Output the (X, Y) coordinate of the center of the cell containing the given text.  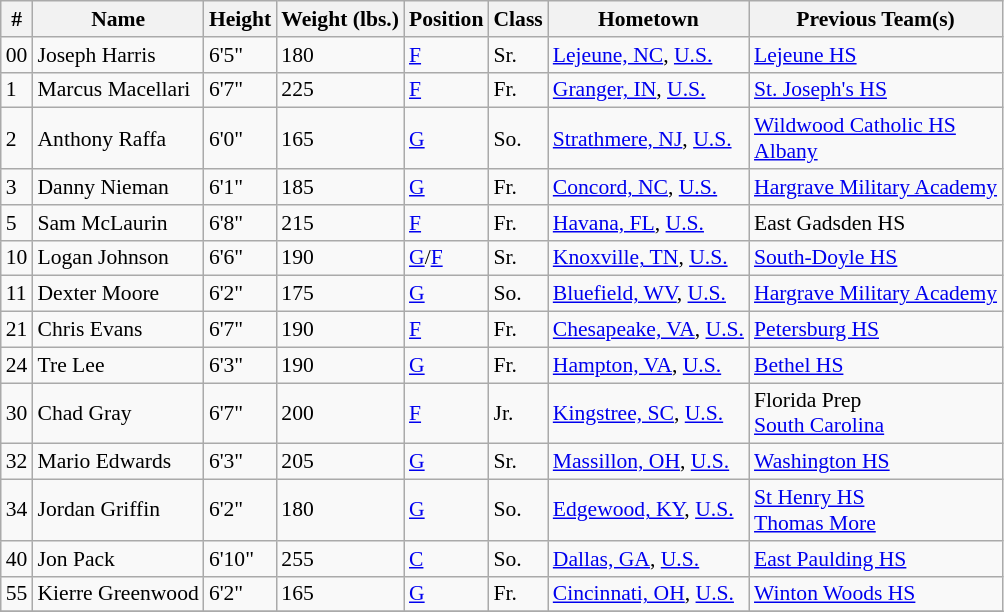
Kingstree, SC, U.S. (648, 414)
Joseph Harris (118, 55)
30 (17, 414)
Previous Team(s) (876, 19)
Chad Gray (118, 414)
Winton Woods HS (876, 594)
Mario Edwards (118, 462)
Massillon, OH, U.S. (648, 462)
Jon Pack (118, 559)
St. Joseph's HS (876, 90)
1 (17, 90)
225 (340, 90)
11 (17, 294)
Strathmere, NJ, U.S. (648, 138)
Name (118, 19)
Dallas, GA, U.S. (648, 559)
Cincinnati, OH, U.S. (648, 594)
Wildwood Catholic HSAlbany (876, 138)
East Paulding HS (876, 559)
# (17, 19)
Bethel HS (876, 365)
6'8" (240, 223)
Chris Evans (118, 330)
Hampton, VA, U.S. (648, 365)
Havana, FL, U.S. (648, 223)
185 (340, 187)
C (446, 559)
34 (17, 510)
255 (340, 559)
Position (446, 19)
Knoxville, TN, U.S. (648, 258)
Danny Nieman (118, 187)
Kierre Greenwood (118, 594)
Jr. (518, 414)
21 (17, 330)
Dexter Moore (118, 294)
55 (17, 594)
00 (17, 55)
G/F (446, 258)
10 (17, 258)
6'1" (240, 187)
Weight (lbs.) (340, 19)
6'5" (240, 55)
205 (340, 462)
Hometown (648, 19)
32 (17, 462)
Petersburg HS (876, 330)
Lejeune HS (876, 55)
Sam McLaurin (118, 223)
40 (17, 559)
Concord, NC, U.S. (648, 187)
Tre Lee (118, 365)
Edgewood, KY, U.S. (648, 510)
Lejeune, NC, U.S. (648, 55)
Height (240, 19)
175 (340, 294)
215 (340, 223)
2 (17, 138)
6'10" (240, 559)
East Gadsden HS (876, 223)
Chesapeake, VA, U.S. (648, 330)
Jordan Griffin (118, 510)
Marcus Macellari (118, 90)
Bluefield, WV, U.S. (648, 294)
Class (518, 19)
6'0" (240, 138)
24 (17, 365)
St Henry HSThomas More (876, 510)
5 (17, 223)
South-Doyle HS (876, 258)
Granger, IN, U.S. (648, 90)
200 (340, 414)
6'6" (240, 258)
Washington HS (876, 462)
Anthony Raffa (118, 138)
Logan Johnson (118, 258)
3 (17, 187)
Florida PrepSouth Carolina (876, 414)
